Extract the (X, Y) coordinate from the center of the cell holding the provided text.  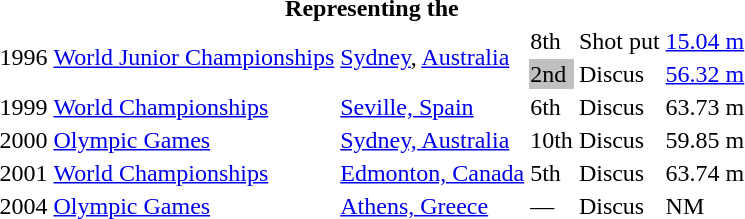
6th (552, 107)
10th (552, 140)
2nd (552, 74)
Shot put (619, 41)
World Junior Championships (194, 58)
Seville, Spain (432, 107)
8th (552, 41)
5th (552, 173)
Olympic Games (194, 140)
Edmonton, Canada (432, 173)
